Extract the (x, y) coordinate from the center of the cell holding the provided text.  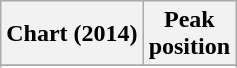
Chart (2014) (72, 34)
Peakposition (189, 34)
